For the text-containing cell, return its midpoint in (x, y) coordinate format. 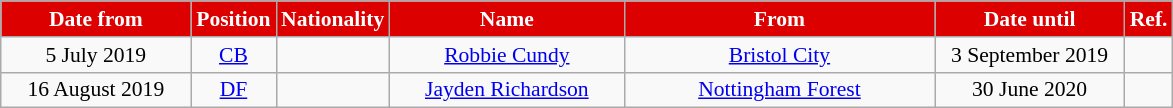
From (779, 19)
Nottingham Forest (779, 90)
CB (234, 55)
30 June 2020 (1030, 90)
Position (234, 19)
5 July 2019 (96, 55)
Robbie Cundy (506, 55)
Name (506, 19)
16 August 2019 (96, 90)
Date until (1030, 19)
Date from (96, 19)
3 September 2019 (1030, 55)
DF (234, 90)
Jayden Richardson (506, 90)
Ref. (1149, 19)
Nationality (332, 19)
Bristol City (779, 55)
